From the cell containing the given text, extract its center point as (X, Y) coordinate. 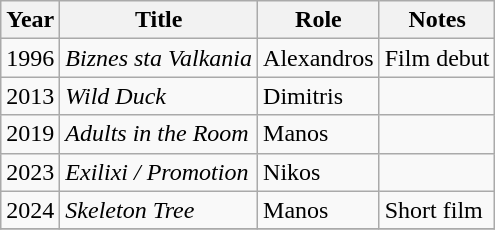
Wild Duck (159, 96)
1996 (30, 58)
Year (30, 20)
Alexandros (319, 58)
Adults in the Room (159, 134)
Exilixi / Promotion (159, 172)
2024 (30, 210)
Title (159, 20)
2013 (30, 96)
Role (319, 20)
Short film (437, 210)
Dimitris (319, 96)
Biznes sta Valkania (159, 58)
2023 (30, 172)
Nikos (319, 172)
Notes (437, 20)
Film debut (437, 58)
Skeleton Tree (159, 210)
2019 (30, 134)
